Return [x, y] of the center of cell containing provided text 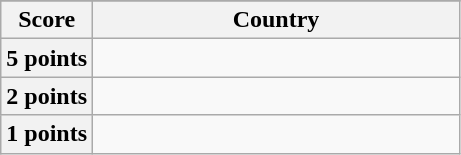
1 points [47, 134]
5 points [47, 58]
Country [276, 20]
2 points [47, 96]
Score [47, 20]
